Identify which cell holds the provided text, then report its (X, Y) central coordinate. 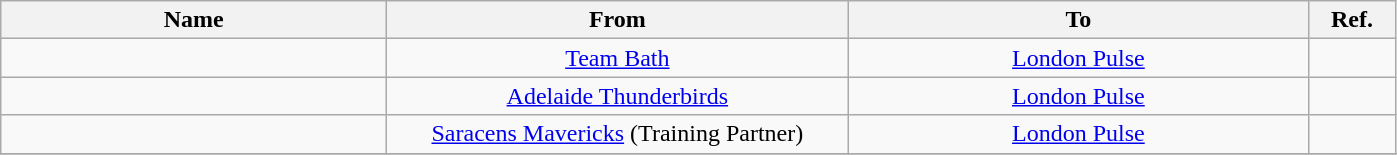
Name (194, 20)
Adelaide Thunderbirds (618, 96)
From (618, 20)
To (1078, 20)
Ref. (1352, 20)
Saracens Mavericks (Training Partner) (618, 134)
Team Bath (618, 58)
